Capture the cell that displays the provided text and extract its (x, y) central coordinate. 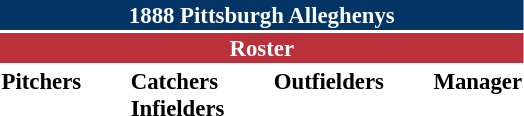
Roster (262, 48)
1888 Pittsburgh Alleghenys (262, 15)
